Return the (X, Y) coordinate for the center point of the cell that contains the specified text.  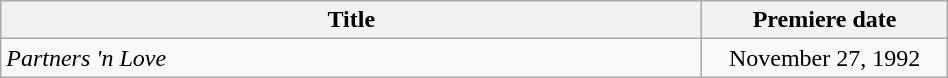
Partners 'n Love (352, 58)
Title (352, 20)
November 27, 1992 (824, 58)
Premiere date (824, 20)
